From the cell containing the given text, extract its center point as [X, Y] coordinate. 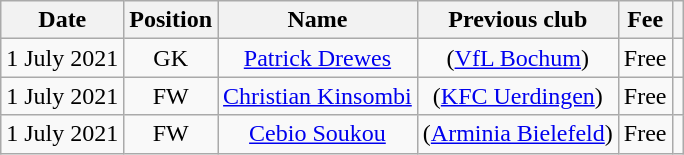
(Arminia Bielefeld) [518, 134]
Position [171, 20]
Christian Kinsombi [318, 96]
Name [318, 20]
Date [62, 20]
Previous club [518, 20]
Fee [645, 20]
(VfL Bochum) [518, 58]
Patrick Drewes [318, 58]
(KFC Uerdingen) [518, 96]
GK [171, 58]
Cebio Soukou [318, 134]
